Identify which cell holds the provided text, then report its (x, y) central coordinate. 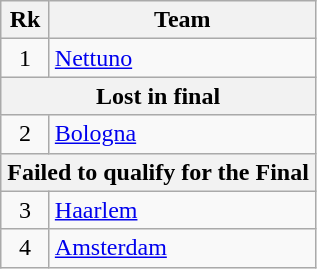
Haarlem (182, 210)
1 (26, 58)
Lost in final (158, 96)
Nettuno (182, 58)
Team (182, 20)
Amsterdam (182, 248)
4 (26, 248)
Bologna (182, 134)
Rk (26, 20)
2 (26, 134)
3 (26, 210)
Failed to qualify for the Final (158, 172)
